Detect which cell encompasses the target text, then output its (X, Y) center coordinate. 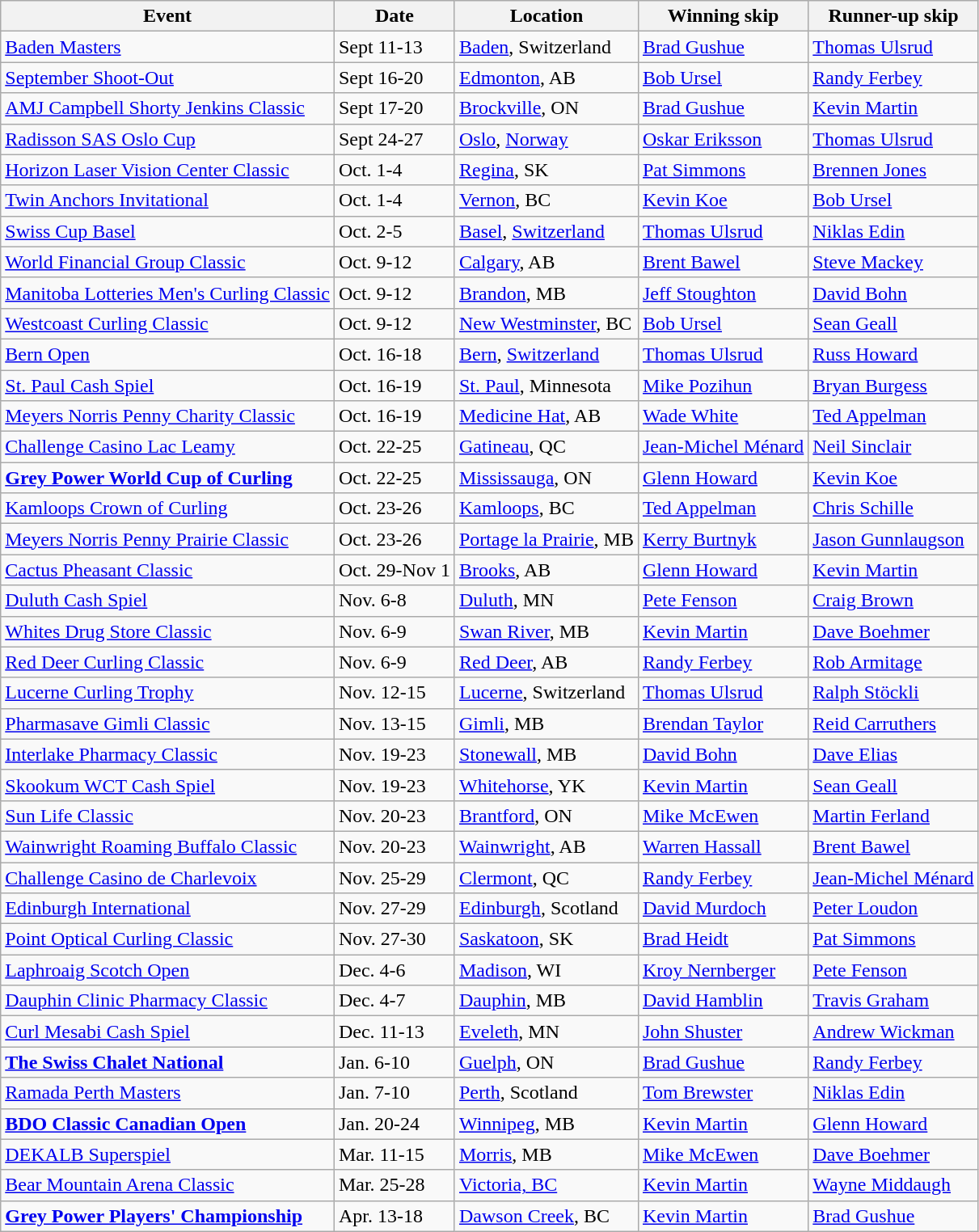
Twin Anchors Invitational (168, 200)
Horizon Laser Vision Center Classic (168, 170)
Guelph, ON (546, 1062)
Wainwright, AB (546, 846)
Craig Brown (893, 601)
Gatineau, QC (546, 447)
Kamloops, BC (546, 508)
Sept 16-20 (395, 78)
Mar. 25-28 (395, 1185)
Jan. 7-10 (395, 1093)
Kerry Burtnyk (723, 539)
Whites Drug Store Classic (168, 631)
Jason Gunnlaugson (893, 539)
Interlake Pharmacy Classic (168, 754)
BDO Classic Canadian Open (168, 1124)
Ramada Perth Masters (168, 1093)
Kamloops Crown of Curling (168, 508)
Bern Open (168, 354)
Dauphin Clinic Pharmacy Classic (168, 1001)
David Murdoch (723, 909)
Martin Ferland (893, 816)
Basel, Switzerland (546, 231)
Ralph Stöckli (893, 693)
Dec. 11-13 (395, 1032)
Brockville, ON (546, 108)
Dawson Creek, BC (546, 1216)
Wayne Middaugh (893, 1185)
Radisson SAS Oslo Cup (168, 139)
Red Deer Curling Classic (168, 662)
Mike Pozihun (723, 386)
Edmonton, AB (546, 78)
Clermont, QC (546, 877)
Brantford, ON (546, 816)
Bern, Switzerland (546, 354)
DEKALB Superspiel (168, 1154)
Wainwright Roaming Buffalo Classic (168, 846)
Grey Power Players' Championship (168, 1216)
Location (546, 16)
Oct. 29-Nov 1 (395, 570)
Russ Howard (893, 354)
Swiss Cup Basel (168, 231)
Victoria, BC (546, 1185)
World Financial Group Classic (168, 262)
Sun Life Classic (168, 816)
Cactus Pheasant Classic (168, 570)
Dec. 4-6 (395, 970)
Red Deer, AB (546, 662)
AMJ Campbell Shorty Jenkins Classic (168, 108)
Brendan Taylor (723, 724)
Duluth, MN (546, 601)
Brad Heidt (723, 939)
Perth, Scotland (546, 1093)
Warren Hassall (723, 846)
Chris Schille (893, 508)
Oskar Eriksson (723, 139)
Vernon, BC (546, 200)
Edinburgh, Scotland (546, 909)
Travis Graham (893, 1001)
Gimli, MB (546, 724)
Duluth Cash Spiel (168, 601)
Runner-up skip (893, 16)
Rob Armitage (893, 662)
Neil Sinclair (893, 447)
Skookum WCT Cash Spiel (168, 785)
New Westminster, BC (546, 323)
Point Optical Curling Classic (168, 939)
Nov. 12-15 (395, 693)
Event (168, 16)
The Swiss Chalet National (168, 1062)
Madison, WI (546, 970)
Grey Power World Cup of Curling (168, 478)
Jan. 6-10 (395, 1062)
Jan. 20-24 (395, 1124)
Morris, MB (546, 1154)
Whitehorse, YK (546, 785)
Curl Mesabi Cash Spiel (168, 1032)
Pharmasave Gimli Classic (168, 724)
Edinburgh International (168, 909)
Calgary, AB (546, 262)
September Shoot-Out (168, 78)
Westcoast Curling Classic (168, 323)
Mississauga, ON (546, 478)
Nov. 6-8 (395, 601)
Challenge Casino Lac Leamy (168, 447)
John Shuster (723, 1032)
Peter Loudon (893, 909)
Manitoba Lotteries Men's Curling Classic (168, 293)
Saskatoon, SK (546, 939)
Regina, SK (546, 170)
Nov. 27-30 (395, 939)
Medicine Hat, AB (546, 416)
Meyers Norris Penny Charity Classic (168, 416)
Sept 24-27 (395, 139)
Brooks, AB (546, 570)
Winnipeg, MB (546, 1124)
Baden Masters (168, 47)
Andrew Wickman (893, 1032)
Lucerne Curling Trophy (168, 693)
Laphroaig Scotch Open (168, 970)
Oct. 16-18 (395, 354)
Oslo, Norway (546, 139)
Brennen Jones (893, 170)
Tom Brewster (723, 1093)
Dauphin, MB (546, 1001)
Oct. 2-5 (395, 231)
Portage la Prairie, MB (546, 539)
Challenge Casino de Charlevoix (168, 877)
Dave Elias (893, 754)
Nov. 25-29 (395, 877)
Stonewall, MB (546, 754)
Brandon, MB (546, 293)
Kroy Nernberger (723, 970)
Apr. 13-18 (395, 1216)
David Hamblin (723, 1001)
Wade White (723, 416)
Jeff Stoughton (723, 293)
Eveleth, MN (546, 1032)
Reid Carruthers (893, 724)
Steve Mackey (893, 262)
Winning skip (723, 16)
Meyers Norris Penny Prairie Classic (168, 539)
Sept 11-13 (395, 47)
Dec. 4-7 (395, 1001)
Bear Mountain Arena Classic (168, 1185)
Bryan Burgess (893, 386)
Swan River, MB (546, 631)
Lucerne, Switzerland (546, 693)
Nov. 13-15 (395, 724)
St. Paul Cash Spiel (168, 386)
Sept 17-20 (395, 108)
Date (395, 16)
Baden, Switzerland (546, 47)
Nov. 27-29 (395, 909)
Mar. 11-15 (395, 1154)
St. Paul, Minnesota (546, 386)
